Provide the [x, y] coordinate of the cell's center where the given text is located.  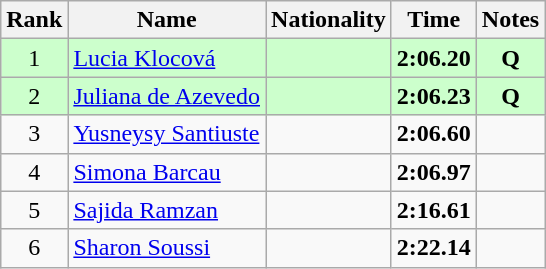
Sajida Ramzan [167, 210]
2:06.97 [434, 172]
Nationality [329, 20]
Notes [510, 20]
Name [167, 20]
2:22.14 [434, 248]
1 [34, 58]
3 [34, 134]
6 [34, 248]
4 [34, 172]
2:06.23 [434, 96]
Yusneysy Santiuste [167, 134]
2 [34, 96]
2:16.61 [434, 210]
5 [34, 210]
Simona Barcau [167, 172]
Sharon Soussi [167, 248]
Rank [34, 20]
Juliana de Azevedo [167, 96]
2:06.60 [434, 134]
Time [434, 20]
Lucia Klocová [167, 58]
2:06.20 [434, 58]
